Return [x, y] of the center of cell containing provided text 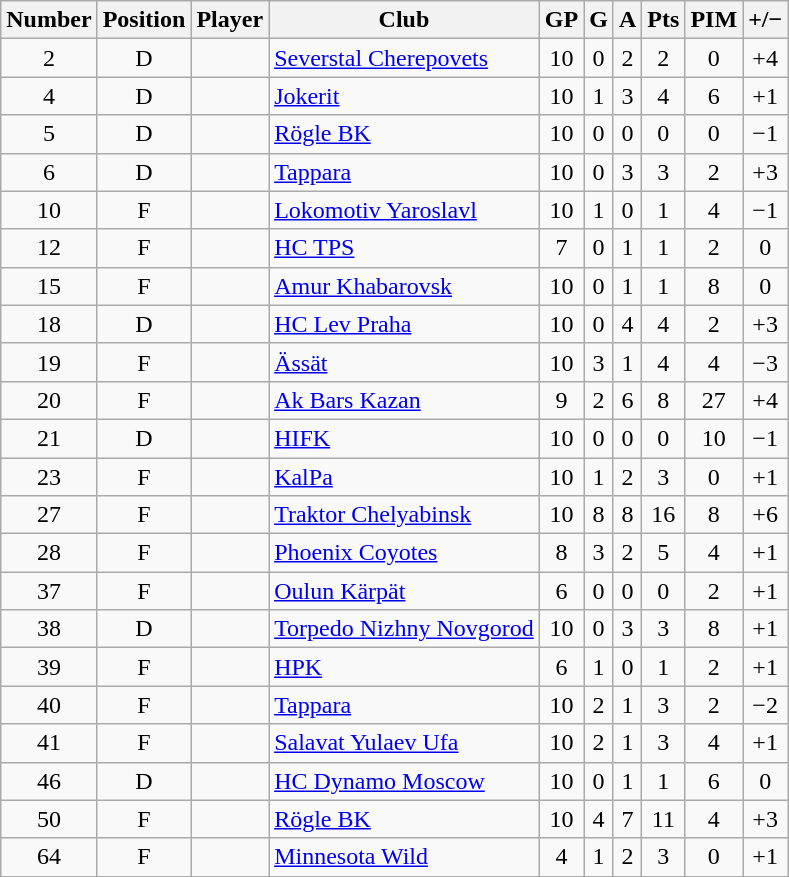
Position [144, 20]
HIFK [404, 438]
Club [404, 20]
20 [49, 400]
11 [664, 819]
Player [230, 20]
37 [49, 591]
21 [49, 438]
−2 [766, 705]
−3 [766, 362]
Oulun Kärpät [404, 591]
HPK [404, 667]
Jokerit [404, 96]
19 [49, 362]
46 [49, 781]
Ak Bars Kazan [404, 400]
41 [49, 743]
Amur Khabarovsk [404, 286]
23 [49, 477]
Ässät [404, 362]
HC Dynamo Moscow [404, 781]
28 [49, 553]
KalPa [404, 477]
+/− [766, 20]
Minnesota Wild [404, 857]
GP [561, 20]
Pts [664, 20]
50 [49, 819]
Number [49, 20]
Phoenix Coyotes [404, 553]
16 [664, 515]
HC Lev Praha [404, 324]
A [627, 20]
Torpedo Nizhny Novgorod [404, 629]
38 [49, 629]
9 [561, 400]
12 [49, 248]
Severstal Cherepovets [404, 58]
15 [49, 286]
Salavat Yulaev Ufa [404, 743]
64 [49, 857]
39 [49, 667]
HC TPS [404, 248]
G [599, 20]
18 [49, 324]
PIM [714, 20]
+6 [766, 515]
Traktor Chelyabinsk [404, 515]
Lokomotiv Yaroslavl [404, 210]
40 [49, 705]
